From the cell containing the given text, extract its center point as [X, Y] coordinate. 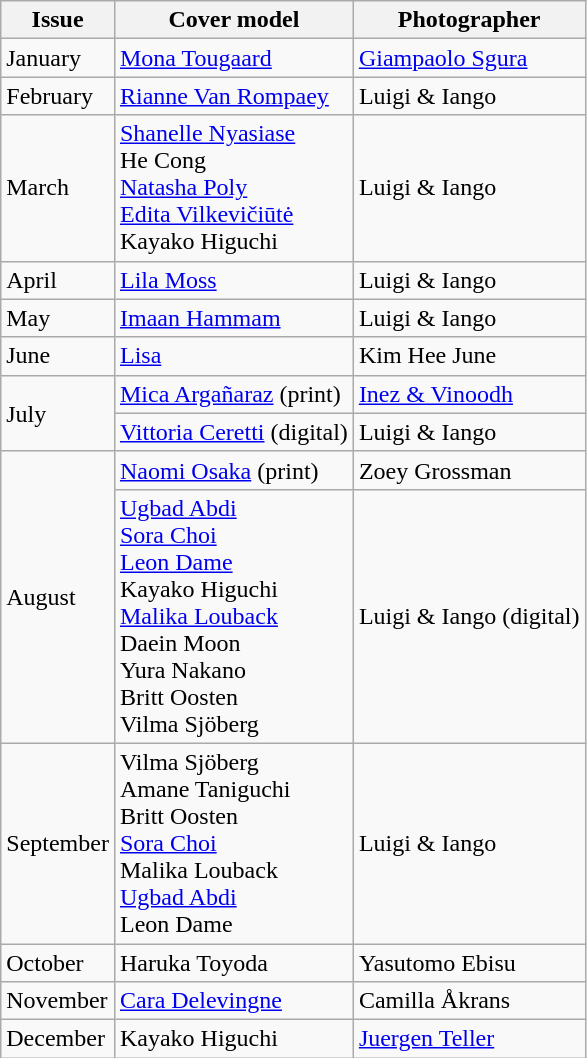
February [58, 96]
May [58, 318]
Kayako Higuchi [234, 1039]
Luigi & Iango (digital) [469, 616]
Rianne Van Rompaey [234, 96]
Mona Tougaard [234, 58]
Haruka Toyoda [234, 963]
Cara Delevingne [234, 1001]
Lila Moss [234, 280]
Photographer [469, 20]
Cover model [234, 20]
April [58, 280]
Zoey Grossman [469, 470]
Yasutomo Ebisu [469, 963]
Lisa [234, 356]
August [58, 597]
January [58, 58]
November [58, 1001]
Camilla Åkrans [469, 1001]
Vittoria Ceretti (digital) [234, 432]
Imaan Hammam [234, 318]
July [58, 413]
October [58, 963]
December [58, 1039]
Mica Argañaraz (print) [234, 394]
September [58, 843]
Juergen Teller [469, 1039]
Ugbad Abdi Sora Choi Leon Dame Kayako Higuchi Malika Louback Daein Moon Yura Nakano Britt Oosten Vilma Sjöberg [234, 616]
Kim Hee June [469, 356]
March [58, 188]
Naomi Osaka (print) [234, 470]
June [58, 356]
Giampaolo Sgura [469, 58]
Shanelle NyasiaseHe CongNatasha PolyEdita VilkevičiūtėKayako Higuchi [234, 188]
Vilma Sjöberg Amane Taniguchi Britt Oosten Sora Choi Malika Louback Ugbad Abdi Leon Dame [234, 843]
Inez & Vinoodh [469, 394]
Issue [58, 20]
